Detect which cell encompasses the target text, then output its (X, Y) center coordinate. 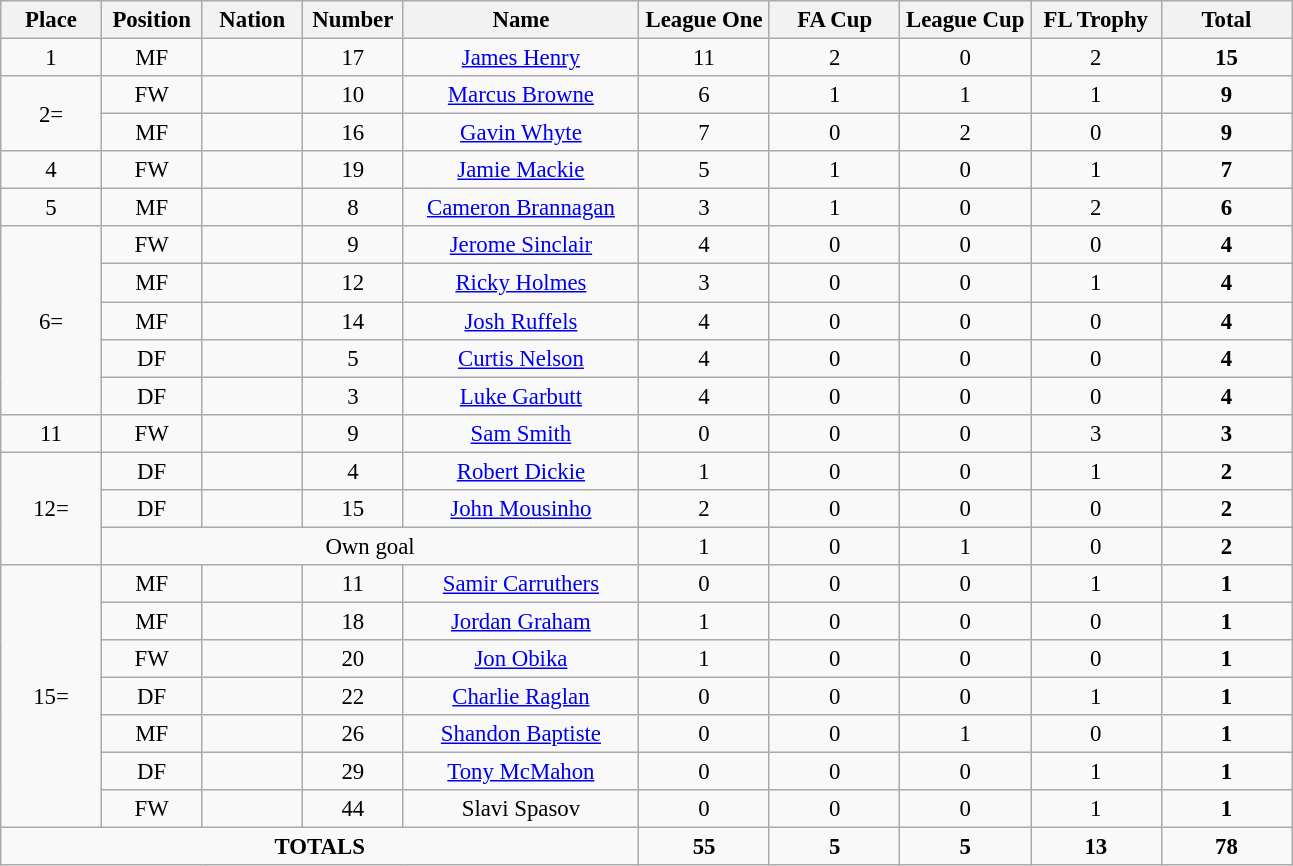
44 (354, 809)
Name (521, 20)
John Mousinho (521, 509)
Tony McMahon (521, 772)
20 (354, 659)
14 (354, 321)
10 (354, 95)
12 (354, 283)
29 (354, 772)
Luke Garbutt (521, 396)
Total (1226, 20)
Nation (252, 20)
TOTALS (320, 847)
55 (704, 847)
2= (52, 114)
Slavi Spasov (521, 809)
Position (152, 20)
Cameron Brannagan (521, 208)
8 (354, 208)
Josh Ruffels (521, 321)
Jon Obika (521, 659)
19 (354, 170)
Charlie Raglan (521, 697)
78 (1226, 847)
Jerome Sinclair (521, 245)
Jordan Graham (521, 621)
League One (704, 20)
Number (354, 20)
FA Cup (834, 20)
13 (1096, 847)
Ricky Holmes (521, 283)
Curtis Nelson (521, 358)
6= (52, 320)
Place (52, 20)
Jamie Mackie (521, 170)
26 (354, 734)
12= (52, 508)
James Henry (521, 58)
17 (354, 58)
15= (52, 696)
Shandon Baptiste (521, 734)
22 (354, 697)
Robert Dickie (521, 471)
18 (354, 621)
Sam Smith (521, 433)
16 (354, 133)
FL Trophy (1096, 20)
Marcus Browne (521, 95)
Samir Carruthers (521, 584)
Own goal (370, 546)
Gavin Whyte (521, 133)
League Cup (966, 20)
